Output the (X, Y) coordinate of the center of the cell containing the given text.  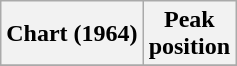
Chart (1964) (72, 34)
Peakposition (189, 34)
